Identify which cell holds the provided text, then report its (X, Y) central coordinate. 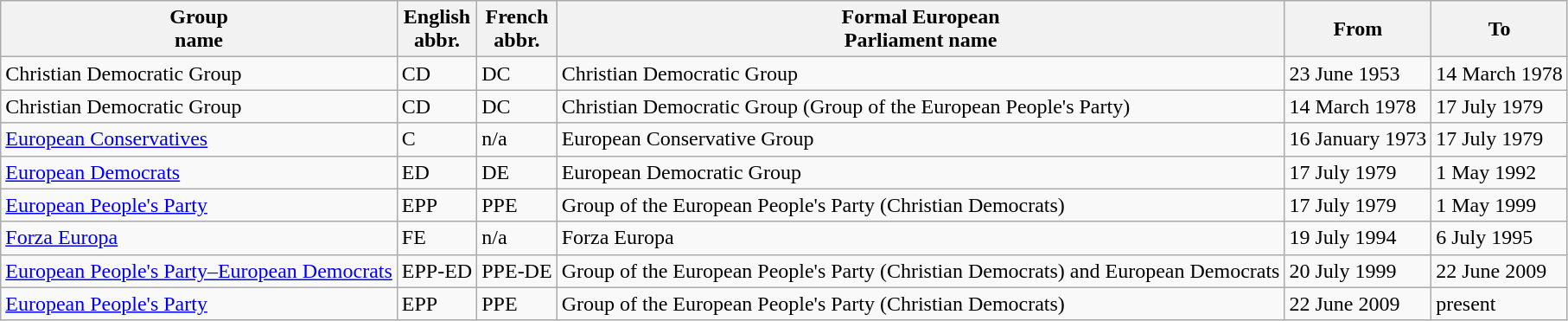
EPP-ED (437, 271)
C (437, 139)
Formal EuropeanParliament name (921, 29)
European Conservatives (199, 139)
present (1500, 304)
PPE-DE (517, 271)
Englishabbr. (437, 29)
20 July 1999 (1358, 271)
16 January 1973 (1358, 139)
1 May 1999 (1500, 205)
23 June 1953 (1358, 74)
6 July 1995 (1500, 238)
European Conservative Group (921, 139)
To (1500, 29)
From (1358, 29)
1 May 1992 (1500, 172)
Groupname (199, 29)
Christian Democratic Group (Group of the European People's Party) (921, 106)
DE (517, 172)
19 July 1994 (1358, 238)
Frenchabbr. (517, 29)
FE (437, 238)
ED (437, 172)
European Democratic Group (921, 172)
European Democrats (199, 172)
European People's Party–European Democrats (199, 271)
Group of the European People's Party (Christian Democrats) and European Democrats (921, 271)
